Scan for the cell matching the given text and deliver its [x, y] coordinate at center. 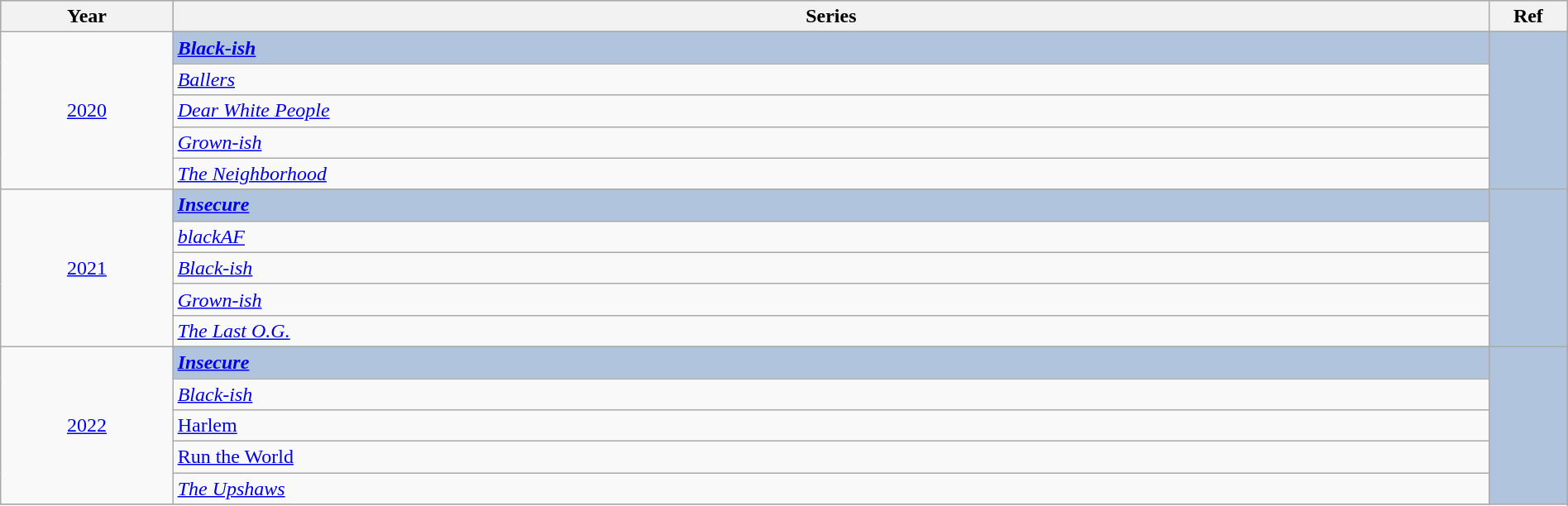
The Upshaws [830, 489]
The Neighborhood [830, 174]
2022 [87, 425]
Harlem [830, 426]
The Last O.G. [830, 331]
blackAF [830, 236]
Dear White People [830, 111]
Run the World [830, 457]
Year [87, 17]
2021 [87, 268]
Ballers [830, 79]
2020 [87, 111]
Series [830, 17]
Ref [1528, 17]
